Output the [X, Y] coordinate of the center of the cell containing the given text.  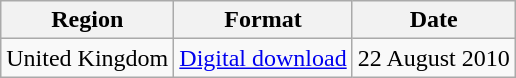
22 August 2010 [434, 58]
Format [263, 20]
United Kingdom [88, 58]
Digital download [263, 58]
Region [88, 20]
Date [434, 20]
